Capture the cell that displays the provided text and extract its (x, y) central coordinate. 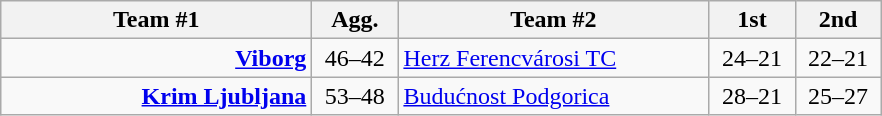
Viborg (156, 58)
Agg. (355, 20)
53–48 (355, 96)
24–21 (752, 58)
Krim Ljubljana (156, 96)
Budućnost Podgorica (554, 96)
28–21 (752, 96)
Herz Ferencvárosi TC (554, 58)
Team #2 (554, 20)
25–27 (838, 96)
22–21 (838, 58)
46–42 (355, 58)
2nd (838, 20)
Team #1 (156, 20)
1st (752, 20)
